Capture the cell that displays the provided text and extract its [x, y] central coordinate. 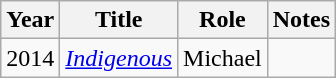
Year [30, 20]
Role [223, 20]
Notes [301, 20]
2014 [30, 58]
Indigenous [119, 58]
Michael [223, 58]
Title [119, 20]
